Scan for the cell matching the given text and deliver its (X, Y) coordinate at center. 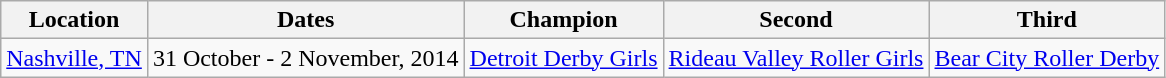
Third (1047, 20)
Dates (306, 20)
Rideau Valley Roller Girls (796, 58)
Nashville, TN (74, 58)
31 October - 2 November, 2014 (306, 58)
Location (74, 20)
Champion (564, 20)
Bear City Roller Derby (1047, 58)
Second (796, 20)
Detroit Derby Girls (564, 58)
